Detect which cell encompasses the target text, then output its [X, Y] center coordinate. 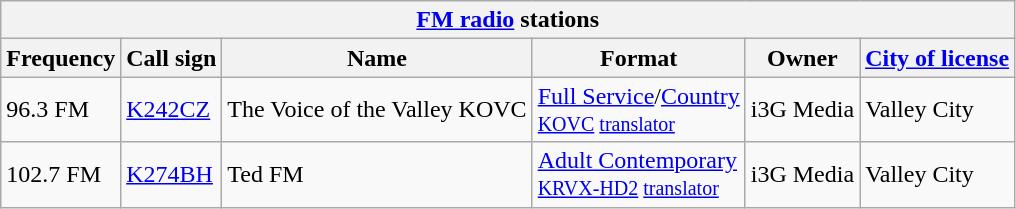
City of license [938, 58]
102.7 FM [61, 174]
Format [638, 58]
FM radio stations [508, 20]
Name [377, 58]
Full Service/CountryKOVC translator [638, 110]
Frequency [61, 58]
K274BH [172, 174]
Call sign [172, 58]
Owner [802, 58]
The Voice of the Valley KOVC [377, 110]
Ted FM [377, 174]
K242CZ [172, 110]
96.3 FM [61, 110]
Adult ContemporaryKRVX-HD2 translator [638, 174]
